Find where the given text appears and provide that cell's center as [X, Y] coordinate. 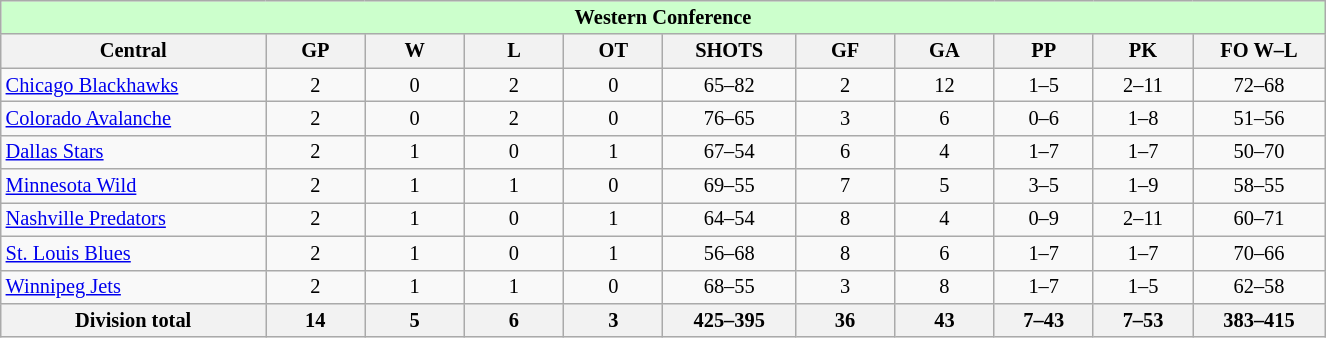
Dallas Stars [134, 152]
GP [316, 51]
1–9 [1142, 186]
Division total [134, 320]
56–68 [729, 253]
1–8 [1142, 118]
Chicago Blackhawks [134, 85]
L [514, 51]
51–56 [1260, 118]
72–68 [1260, 85]
Colorado Avalanche [134, 118]
68–55 [729, 287]
14 [316, 320]
69–55 [729, 186]
50–70 [1260, 152]
0–6 [1044, 118]
GF [844, 51]
64–54 [729, 219]
PP [1044, 51]
Nashville Predators [134, 219]
Winnipeg Jets [134, 287]
58–55 [1260, 186]
St. Louis Blues [134, 253]
76–65 [729, 118]
SHOTS [729, 51]
0–9 [1044, 219]
43 [944, 320]
425–395 [729, 320]
7–43 [1044, 320]
67–54 [729, 152]
W [414, 51]
12 [944, 85]
GA [944, 51]
FO W–L [1260, 51]
65–82 [729, 85]
Central [134, 51]
60–71 [1260, 219]
70–66 [1260, 253]
383–415 [1260, 320]
PK [1142, 51]
3–5 [1044, 186]
36 [844, 320]
7 [844, 186]
OT [614, 51]
7–53 [1142, 320]
Western Conference [663, 17]
Minnesota Wild [134, 186]
62–58 [1260, 287]
